Locate the cell with the specified text and output its (X, Y) center coordinate. 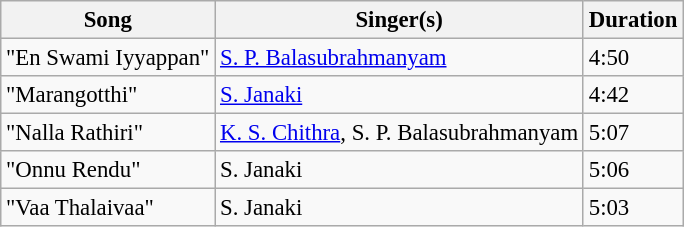
Duration (632, 20)
4:50 (632, 58)
5:03 (632, 208)
"Marangotthi" (108, 95)
"En Swami Iyyappan" (108, 58)
S. P. Balasubrahmanyam (400, 58)
"Vaa Thalaivaa" (108, 208)
5:07 (632, 133)
5:06 (632, 170)
Song (108, 20)
"Nalla Rathiri" (108, 133)
K. S. Chithra, S. P. Balasubrahmanyam (400, 133)
4:42 (632, 95)
Singer(s) (400, 20)
"Onnu Rendu" (108, 170)
